From the cell containing the given text, extract its center point as (x, y) coordinate. 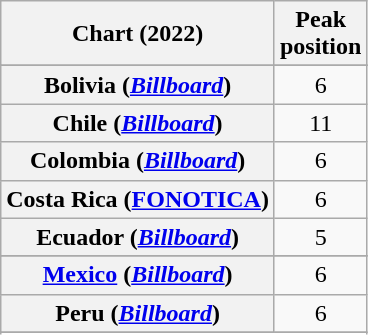
Bolivia (Billboard) (138, 85)
Colombia (Billboard) (138, 161)
Chart (2022) (138, 34)
5 (320, 237)
Peru (Billboard) (138, 313)
11 (320, 123)
Mexico (Billboard) (138, 275)
Peakposition (320, 34)
Chile (Billboard) (138, 123)
Costa Rica (FONOTICA) (138, 199)
Ecuador (Billboard) (138, 237)
